Identify which cell holds the provided text, then report its (X, Y) central coordinate. 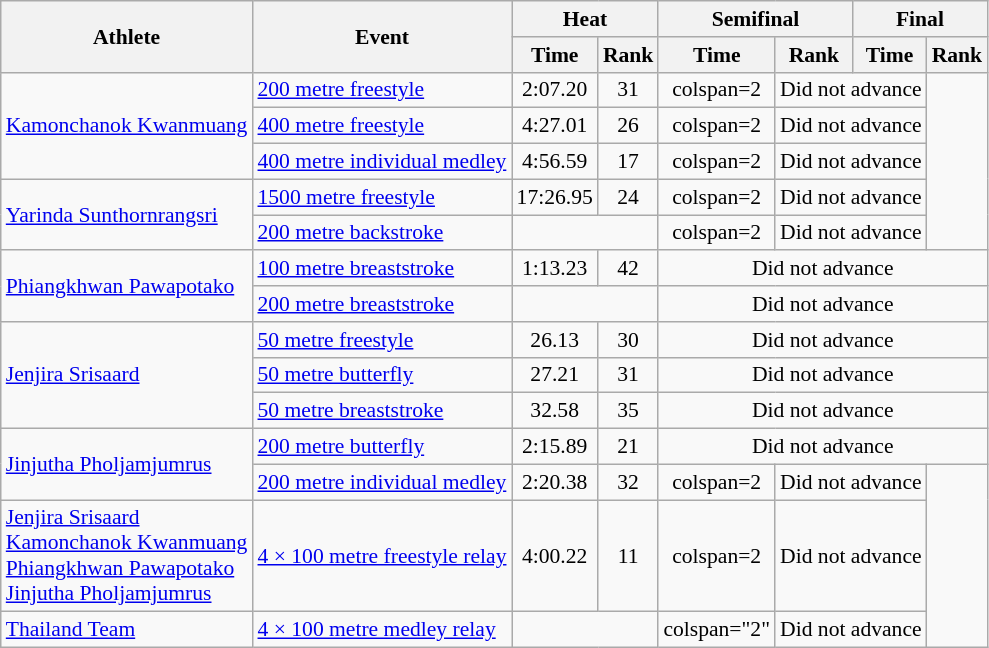
32 (628, 482)
colspan="2" (716, 630)
200 metre individual medley (382, 482)
100 metre breaststroke (382, 269)
Jenjira SrisaardKamonchanok KwanmuangPhiangkhwan PawapotakoJinjutha Pholjamjumrus (127, 556)
4:56.59 (555, 162)
Thailand Team (127, 630)
11 (628, 556)
Yarinda Sunthornrangsri (127, 214)
4:27.01 (555, 126)
21 (628, 447)
Jenjira Srisaard (127, 376)
26 (628, 126)
200 metre breaststroke (382, 304)
17:26.95 (555, 197)
50 metre freestyle (382, 340)
17 (628, 162)
1500 metre freestyle (382, 197)
50 metre breaststroke (382, 411)
4 × 100 metre medley relay (382, 630)
Event (382, 36)
Semifinal (755, 19)
26.13 (555, 340)
Kamonchanok Kwanmuang (127, 126)
27.21 (555, 375)
42 (628, 269)
Heat (586, 19)
2:20.38 (555, 482)
400 metre individual medley (382, 162)
Athlete (127, 36)
200 metre backstroke (382, 233)
200 metre freestyle (382, 90)
400 metre freestyle (382, 126)
2:07.20 (555, 90)
35 (628, 411)
24 (628, 197)
32.58 (555, 411)
2:15.89 (555, 447)
Phiangkhwan Pawapotako (127, 286)
4:00.22 (555, 556)
50 metre butterfly (382, 375)
Final (920, 19)
30 (628, 340)
Jinjutha Pholjamjumrus (127, 464)
4 × 100 metre freestyle relay (382, 556)
200 metre butterfly (382, 447)
1:13.23 (555, 269)
